Capture the cell that displays the provided text and extract its [x, y] central coordinate. 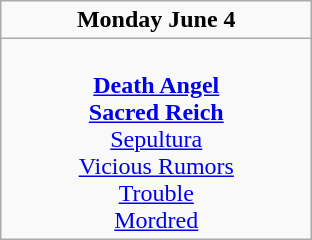
Death Angel Sacred Reich Sepultura Vicious Rumors Trouble Mordred [156, 139]
Monday June 4 [156, 20]
